Detect which cell encompasses the target text, then output its [x, y] center coordinate. 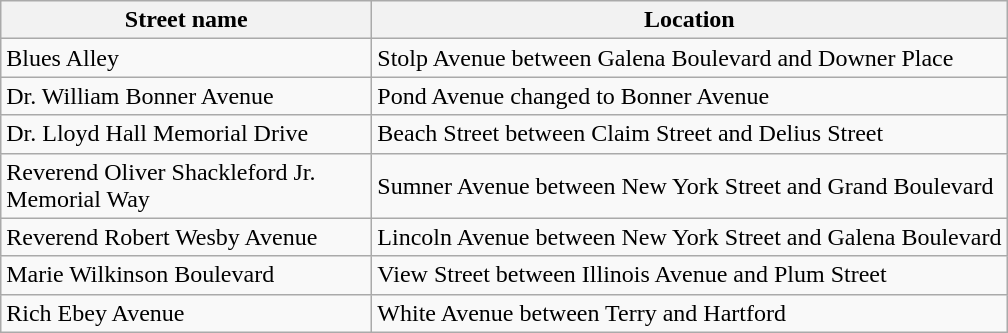
Lincoln Avenue between New York Street and Galena Boulevard [690, 237]
Reverend Oliver Shackleford Jr. Memorial Way [186, 186]
Beach Street between Claim Street and Delius Street [690, 134]
Pond Avenue changed to Bonner Avenue [690, 96]
View Street between Illinois Avenue and Plum Street [690, 275]
Location [690, 20]
Stolp Avenue between Galena Boulevard and Downer Place [690, 58]
Dr. Lloyd Hall Memorial Drive [186, 134]
Reverend Robert Wesby Avenue [186, 237]
Rich Ebey Avenue [186, 313]
Dr. William Bonner Avenue [186, 96]
Sumner Avenue between New York Street and Grand Boulevard [690, 186]
Blues Alley [186, 58]
White Avenue between Terry and Hartford [690, 313]
Marie Wilkinson Boulevard [186, 275]
Street name [186, 20]
